Return (X, Y) of the center of cell containing provided text 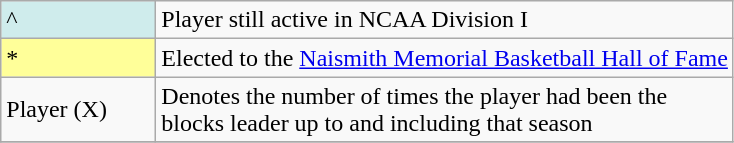
Denotes the number of times the player had been theblocks leader up to and including that season (445, 110)
Player (X) (78, 110)
^ (78, 20)
Elected to the Naismith Memorial Basketball Hall of Fame (445, 58)
Player still active in NCAA Division I (445, 20)
* (78, 58)
